Extract the [x, y] coordinate from the center of the cell holding the provided text.  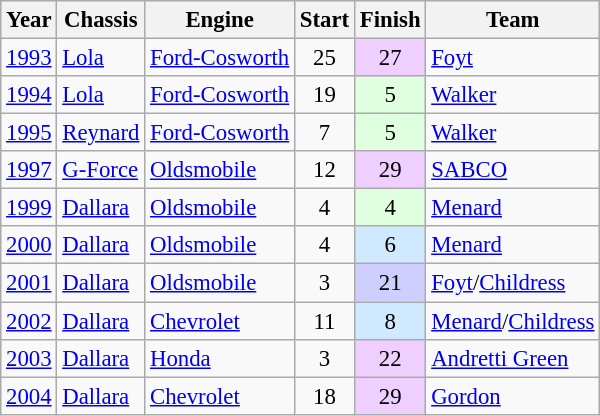
Gordon [513, 396]
21 [390, 283]
18 [325, 396]
25 [325, 58]
1995 [29, 133]
7 [325, 133]
Chassis [101, 20]
27 [390, 58]
22 [390, 358]
11 [325, 321]
Team [513, 20]
Foyt [513, 58]
G-Force [101, 170]
Menard/Childress [513, 321]
Honda [220, 358]
Start [325, 20]
1997 [29, 170]
Engine [220, 20]
Andretti Green [513, 358]
12 [325, 170]
19 [325, 95]
2002 [29, 321]
2004 [29, 396]
1994 [29, 95]
1993 [29, 58]
Finish [390, 20]
6 [390, 245]
SABCO [513, 170]
1999 [29, 208]
Reynard [101, 133]
Year [29, 20]
8 [390, 321]
Foyt/Childress [513, 283]
2001 [29, 283]
2003 [29, 358]
2000 [29, 245]
